Output the (x, y) coordinate of the center of the cell containing the given text.  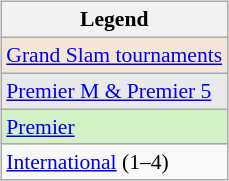
Legend (114, 20)
Grand Slam tournaments (114, 55)
Premier M & Premier 5 (114, 91)
Premier (114, 127)
International (1–4) (114, 162)
